Pinpoint the cell where the given text exists, returning its [x, y] midpoint coordinate. 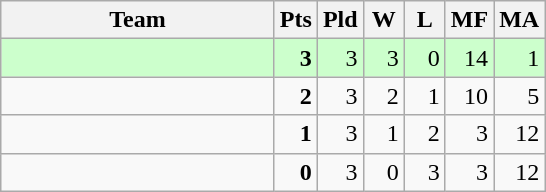
5 [520, 96]
W [384, 20]
MA [520, 20]
Pld [340, 20]
L [424, 20]
10 [469, 96]
Team [138, 20]
MF [469, 20]
14 [469, 58]
Pts [296, 20]
